Identify which cell holds the provided text, then report its (X, Y) central coordinate. 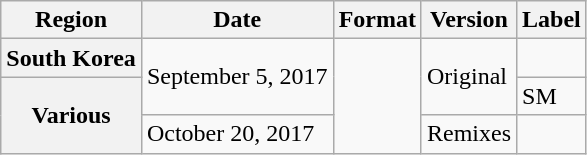
Label (552, 20)
Original (468, 77)
SM (552, 96)
September 5, 2017 (237, 77)
Format (377, 20)
Various (72, 115)
South Korea (72, 58)
October 20, 2017 (237, 134)
Version (468, 20)
Region (72, 20)
Date (237, 20)
Remixes (468, 134)
